Return the [x, y] coordinate for the center point of the cell that contains the specified text.  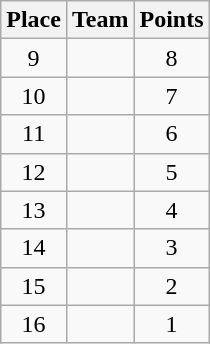
8 [172, 58]
7 [172, 96]
3 [172, 248]
16 [34, 324]
2 [172, 286]
Place [34, 20]
13 [34, 210]
1 [172, 324]
9 [34, 58]
14 [34, 248]
Points [172, 20]
11 [34, 134]
5 [172, 172]
6 [172, 134]
15 [34, 286]
4 [172, 210]
12 [34, 172]
Team [100, 20]
10 [34, 96]
